From the cell containing the given text, extract its center point as (X, Y) coordinate. 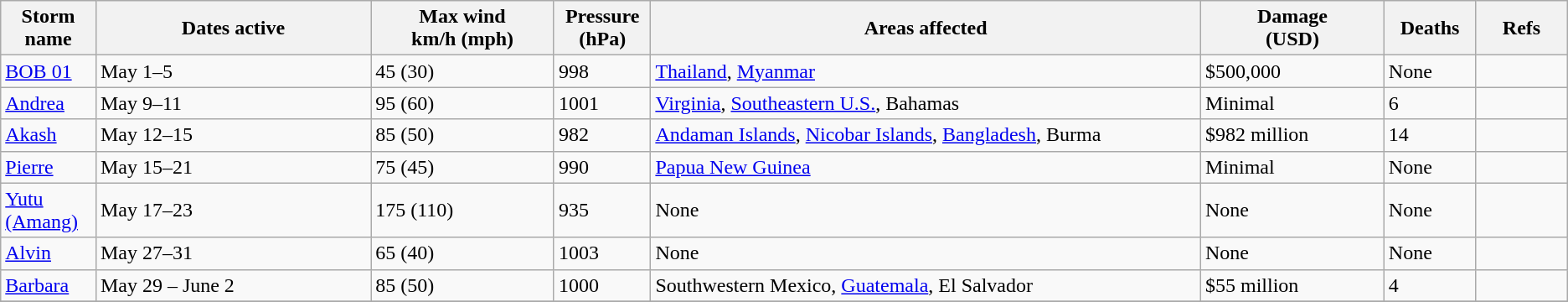
May 12–15 (233, 135)
Yutu (Amang) (49, 210)
65 (40) (462, 253)
Alvin (49, 253)
Dates active (233, 29)
Akash (49, 135)
May 17–23 (233, 210)
6 (1429, 103)
45 (30) (462, 71)
Virginia, Southeastern U.S., Bahamas (926, 103)
Andrea (49, 103)
Pierre (49, 167)
BOB 01 (49, 71)
Areas affected (926, 29)
Barbara (49, 285)
$500,000 (1292, 71)
May 15–21 (233, 167)
990 (601, 167)
1003 (601, 253)
May 27–31 (233, 253)
14 (1429, 135)
Papua New Guinea (926, 167)
Deaths (1429, 29)
Storm name (49, 29)
1000 (601, 285)
Thailand, Myanmar (926, 71)
May 1–5 (233, 71)
1001 (601, 103)
175 (110) (462, 210)
Max windkm/h (mph) (462, 29)
Pressure(hPa) (601, 29)
$55 million (1292, 285)
Damage(USD) (1292, 29)
982 (601, 135)
998 (601, 71)
Refs (1522, 29)
May 29 – June 2 (233, 285)
Andaman Islands, Nicobar Islands, Bangladesh, Burma (926, 135)
May 9–11 (233, 103)
935 (601, 210)
$982 million (1292, 135)
Southwestern Mexico, Guatemala, El Salvador (926, 285)
95 (60) (462, 103)
4 (1429, 285)
75 (45) (462, 167)
